Output the [x, y] coordinate of the center of the cell containing the given text.  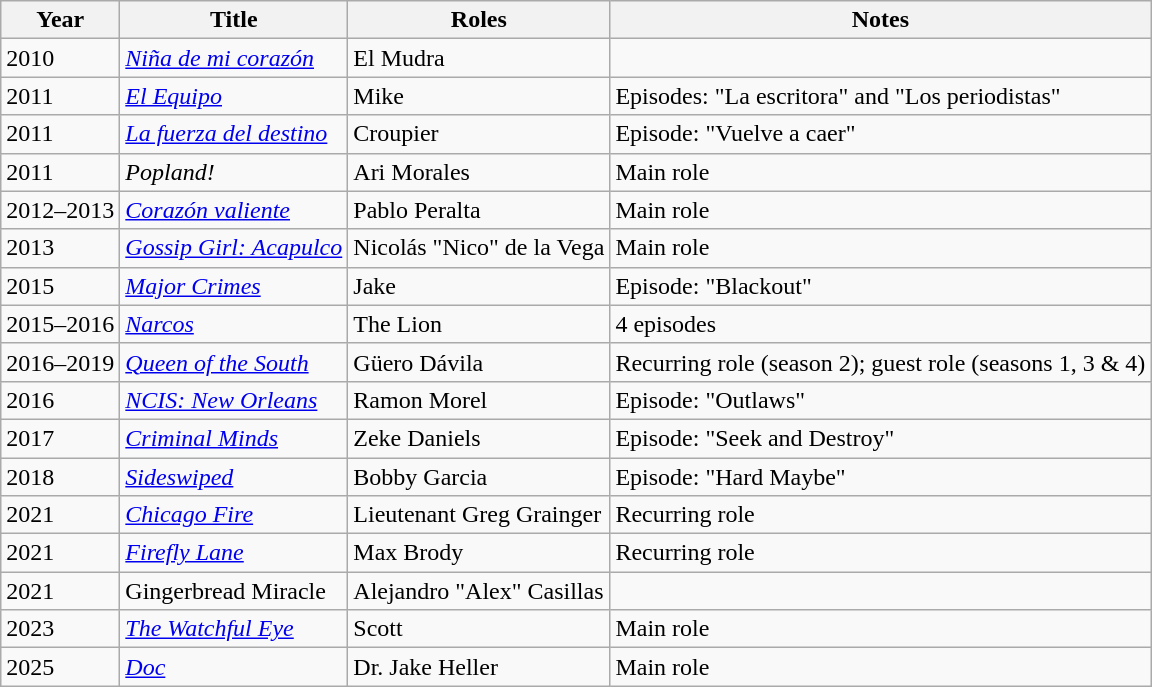
Popland! [234, 172]
Nicolás "Nico" de la Vega [479, 248]
Pablo Peralta [479, 210]
2023 [60, 629]
Corazón valiente [234, 210]
The Watchful Eye [234, 629]
Episode: "Blackout" [880, 286]
Narcos [234, 324]
El Mudra [479, 58]
El Equipo [234, 96]
Dr. Jake Heller [479, 667]
Sideswiped [234, 477]
Notes [880, 20]
2016 [60, 400]
2016–2019 [60, 362]
Jake [479, 286]
Episodes: "La escritora" and "Los periodistas" [880, 96]
La fuerza del destino [234, 134]
Title [234, 20]
Scott [479, 629]
Alejandro "Alex" Casillas [479, 591]
2013 [60, 248]
2025 [60, 667]
Ari Morales [479, 172]
Recurring role (season 2); guest role (seasons 1, 3 & 4) [880, 362]
2015–2016 [60, 324]
2010 [60, 58]
Roles [479, 20]
Firefly Lane [234, 553]
Episode: "Hard Maybe" [880, 477]
Major Crimes [234, 286]
Ramon Morel [479, 400]
The Lion [479, 324]
2017 [60, 438]
Doc [234, 667]
Criminal Minds [234, 438]
Episode: "Outlaws" [880, 400]
Episode: "Seek and Destroy" [880, 438]
Croupier [479, 134]
Episode: "Vuelve a caer" [880, 134]
NCIS: New Orleans [234, 400]
Mike [479, 96]
2015 [60, 286]
Max Brody [479, 553]
Bobby Garcia [479, 477]
Gossip Girl: Acapulco [234, 248]
Gingerbread Miracle [234, 591]
Lieutenant Greg Grainger [479, 515]
Year [60, 20]
Queen of the South [234, 362]
2012–2013 [60, 210]
Chicago Fire [234, 515]
Zeke Daniels [479, 438]
2018 [60, 477]
Niña de mi corazón [234, 58]
4 episodes [880, 324]
Güero Dávila [479, 362]
